Find where the given text appears and provide that cell's center as (X, Y) coordinate. 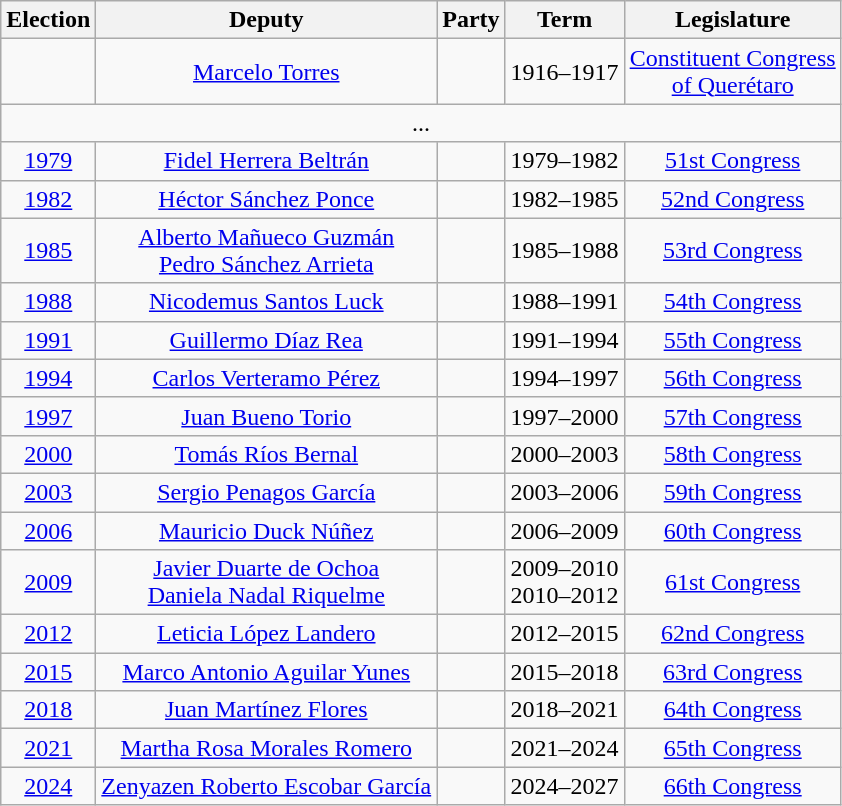
56th Congress (732, 378)
1985 (48, 250)
1991–1994 (564, 340)
2009–20102010–2012 (564, 582)
2021–2024 (564, 748)
1997–2000 (564, 416)
60th Congress (732, 531)
64th Congress (732, 710)
Term (564, 20)
1988 (48, 302)
Carlos Verteramo Pérez (266, 378)
Mauricio Duck Núñez (266, 531)
Constituent Congressof Querétaro (732, 72)
Alberto Mañueco GuzmánPedro Sánchez Arrieta (266, 250)
59th Congress (732, 492)
Fidel Herrera Beltrán (266, 161)
2003–2006 (564, 492)
1988–1991 (564, 302)
2015–2018 (564, 672)
Javier Duarte de OchoaDaniela Nadal Riquelme (266, 582)
1994 (48, 378)
Tomás Ríos Bernal (266, 454)
2018–2021 (564, 710)
Sergio Penagos García (266, 492)
58th Congress (732, 454)
2009 (48, 582)
Party (471, 20)
2015 (48, 672)
2000–2003 (564, 454)
Guillermo Díaz Rea (266, 340)
2018 (48, 710)
54th Congress (732, 302)
2006 (48, 531)
1994–1997 (564, 378)
2003 (48, 492)
65th Congress (732, 748)
Juan Martínez Flores (266, 710)
Election (48, 20)
1979 (48, 161)
Héctor Sánchez Ponce (266, 199)
2021 (48, 748)
1997 (48, 416)
66th Congress (732, 786)
61st Congress (732, 582)
Leticia López Landero (266, 634)
1985–1988 (564, 250)
53rd Congress (732, 250)
55th Congress (732, 340)
57th Congress (732, 416)
Juan Bueno Torio (266, 416)
52nd Congress (732, 199)
Marcelo Torres (266, 72)
2006–2009 (564, 531)
Nicodemus Santos Luck (266, 302)
51st Congress (732, 161)
Zenyazen Roberto Escobar García (266, 786)
1982 (48, 199)
1982–1985 (564, 199)
1916–1917 (564, 72)
62nd Congress (732, 634)
Martha Rosa Morales Romero (266, 748)
2024 (48, 786)
Legislature (732, 20)
2012 (48, 634)
1991 (48, 340)
2024–2027 (564, 786)
63rd Congress (732, 672)
... (421, 123)
Deputy (266, 20)
Marco Antonio Aguilar Yunes (266, 672)
2000 (48, 454)
1979–1982 (564, 161)
2012–2015 (564, 634)
